Identify which cell holds the provided text, then report its (x, y) central coordinate. 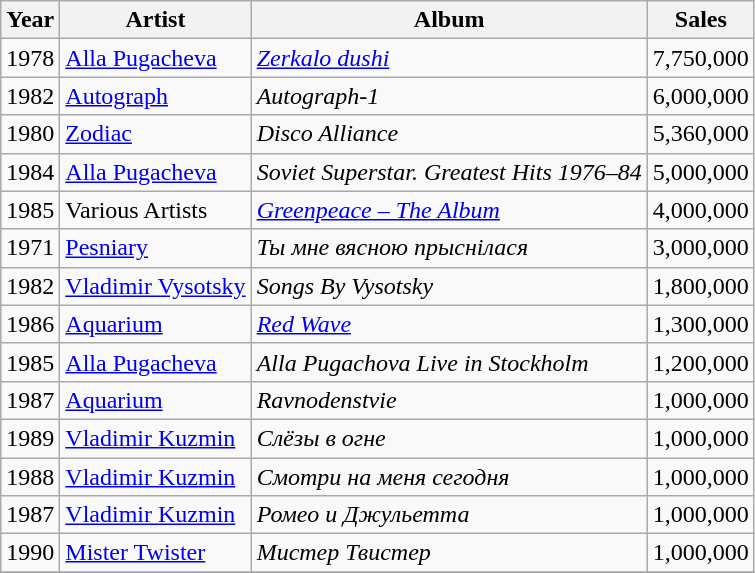
1,200,000 (700, 362)
1980 (30, 134)
1,300,000 (700, 324)
Мистер Твистер (449, 553)
Album (449, 20)
Zerkalo dushi (449, 58)
Alla Pugachova Live in Stockholm (449, 362)
6,000,000 (700, 96)
Mister Twister (156, 553)
Sales (700, 20)
1971 (30, 248)
Red Wave (449, 324)
Artist (156, 20)
Ромео и Джульетта (449, 515)
Vladimir Vysotsky (156, 286)
Autograph-1 (449, 96)
Pesniary (156, 248)
5,000,000 (700, 172)
Ты мне вясною прыснiлася (449, 248)
1988 (30, 477)
Смотри на меня сегодня (449, 477)
Year (30, 20)
Ravnodenstvie (449, 400)
Disco Alliance (449, 134)
4,000,000 (700, 210)
1,800,000 (700, 286)
Greenpeace – The Album (449, 210)
5,360,000 (700, 134)
Zodiac (156, 134)
Autograph (156, 96)
1978 (30, 58)
Songs By Vysotsky (449, 286)
7,750,000 (700, 58)
1984 (30, 172)
Soviet Superstar. Greatest Hits 1976–84 (449, 172)
1986 (30, 324)
1990 (30, 553)
Various Artists (156, 210)
3,000,000 (700, 248)
Слёзы в огне (449, 438)
1989 (30, 438)
